Find where the given text appears and provide that cell's center as (x, y) coordinate. 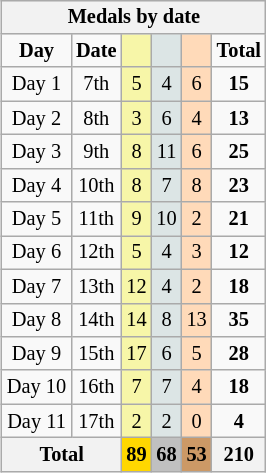
Day 2 (36, 118)
89 (136, 455)
16th (96, 387)
Medals by date (134, 17)
Day (36, 51)
9th (96, 152)
10th (96, 185)
Day 1 (36, 84)
Day 5 (36, 219)
25 (239, 152)
210 (239, 455)
23 (239, 185)
Day 9 (36, 354)
15th (96, 354)
Date (96, 51)
Day 6 (36, 253)
9 (136, 219)
15 (239, 84)
28 (239, 354)
53 (197, 455)
Day 8 (36, 320)
68 (167, 455)
7th (96, 84)
11th (96, 219)
13th (96, 286)
8th (96, 118)
Day 10 (36, 387)
17th (96, 421)
Day 7 (36, 286)
Day 11 (36, 421)
0 (197, 421)
35 (239, 320)
12th (96, 253)
10 (167, 219)
21 (239, 219)
11 (167, 152)
17 (136, 354)
14 (136, 320)
14th (96, 320)
Day 4 (36, 185)
Day 3 (36, 152)
